Identify which cell holds the provided text, then report its (x, y) central coordinate. 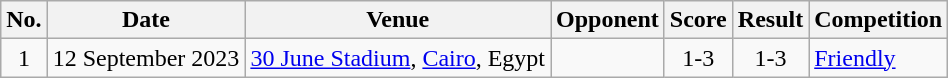
Friendly (878, 58)
Competition (878, 20)
30 June Stadium, Cairo, Egypt (398, 58)
12 September 2023 (146, 58)
Score (698, 20)
1 (24, 58)
Date (146, 20)
Venue (398, 20)
Result (770, 20)
Opponent (608, 20)
No. (24, 20)
